Search for the cell housing the specified text and yield its (X, Y) center coordinate. 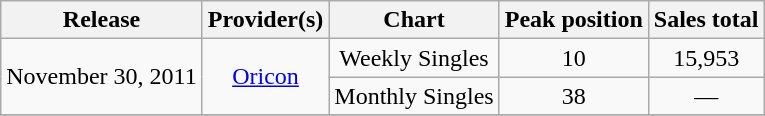
Peak position (574, 20)
Sales total (706, 20)
Release (102, 20)
38 (574, 96)
November 30, 2011 (102, 77)
10 (574, 58)
— (706, 96)
Oricon (266, 77)
Weekly Singles (414, 58)
Chart (414, 20)
Provider(s) (266, 20)
Monthly Singles (414, 96)
15,953 (706, 58)
